Determine the [x, y] coordinate at the center of the cell enclosing the given text.  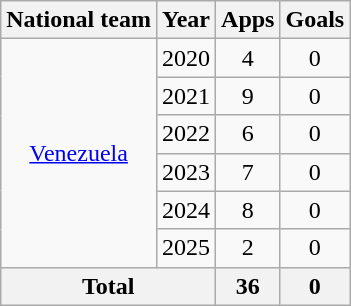
Venezuela [79, 153]
9 [248, 96]
2025 [186, 248]
8 [248, 210]
Total [108, 286]
2023 [186, 172]
4 [248, 58]
2 [248, 248]
2021 [186, 96]
Apps [248, 20]
7 [248, 172]
2020 [186, 58]
Year [186, 20]
6 [248, 134]
36 [248, 286]
National team [79, 20]
Goals [315, 20]
2022 [186, 134]
2024 [186, 210]
